Detect which cell encompasses the target text, then output its (x, y) center coordinate. 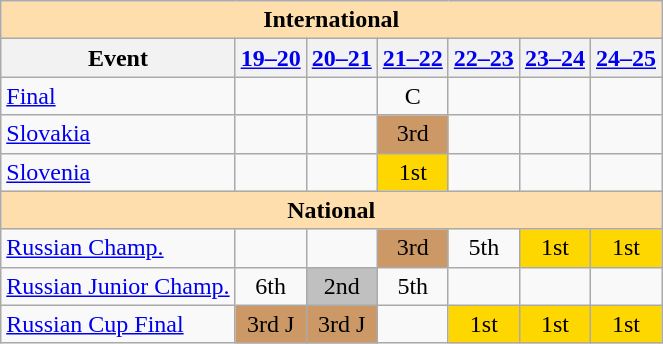
Russian Champ. (118, 248)
Russian Cup Final (118, 324)
19–20 (270, 58)
24–25 (626, 58)
20–21 (342, 58)
C (412, 96)
Event (118, 58)
23–24 (554, 58)
6th (270, 286)
2nd (342, 286)
Russian Junior Champ. (118, 286)
National (332, 210)
21–22 (412, 58)
Final (118, 96)
Slovenia (118, 172)
International (332, 20)
Slovakia (118, 134)
22–23 (484, 58)
